Detect which cell encompasses the target text, then output its [x, y] center coordinate. 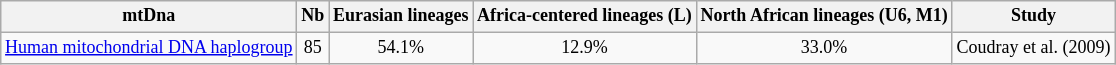
mtDna [149, 16]
Human mitochondrial DNA haplogroup [149, 48]
33.0% [824, 48]
North African lineages (U6, M1) [824, 16]
85 [313, 48]
Coudray et al. (2009) [1034, 48]
12.9% [584, 48]
Africa-centered lineages (L) [584, 16]
Nb [313, 16]
Study [1034, 16]
54.1% [401, 48]
Eurasian lineages [401, 16]
